Locate the cell with the specified text and output its (X, Y) center coordinate. 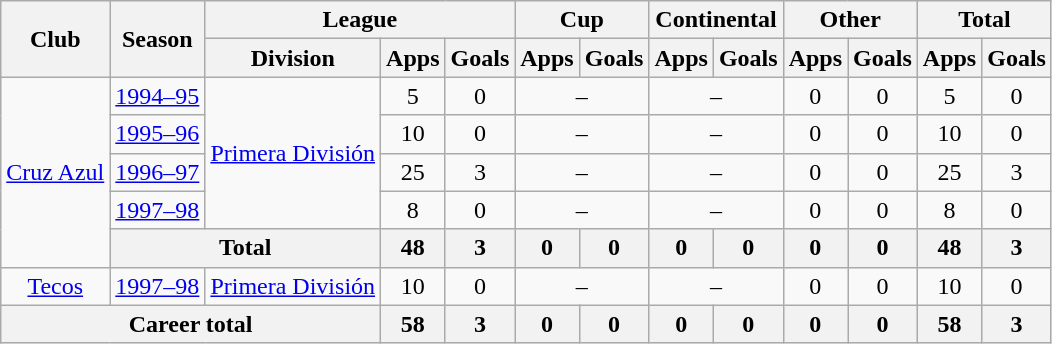
Division (293, 58)
1995–96 (158, 134)
Cup (582, 20)
1994–95 (158, 96)
Season (158, 39)
League (360, 20)
Cruz Azul (56, 172)
1996–97 (158, 172)
Continental (716, 20)
Career total (191, 324)
Club (56, 39)
Other (850, 20)
Tecos (56, 286)
